Scan for the cell matching the given text and deliver its (x, y) coordinate at center. 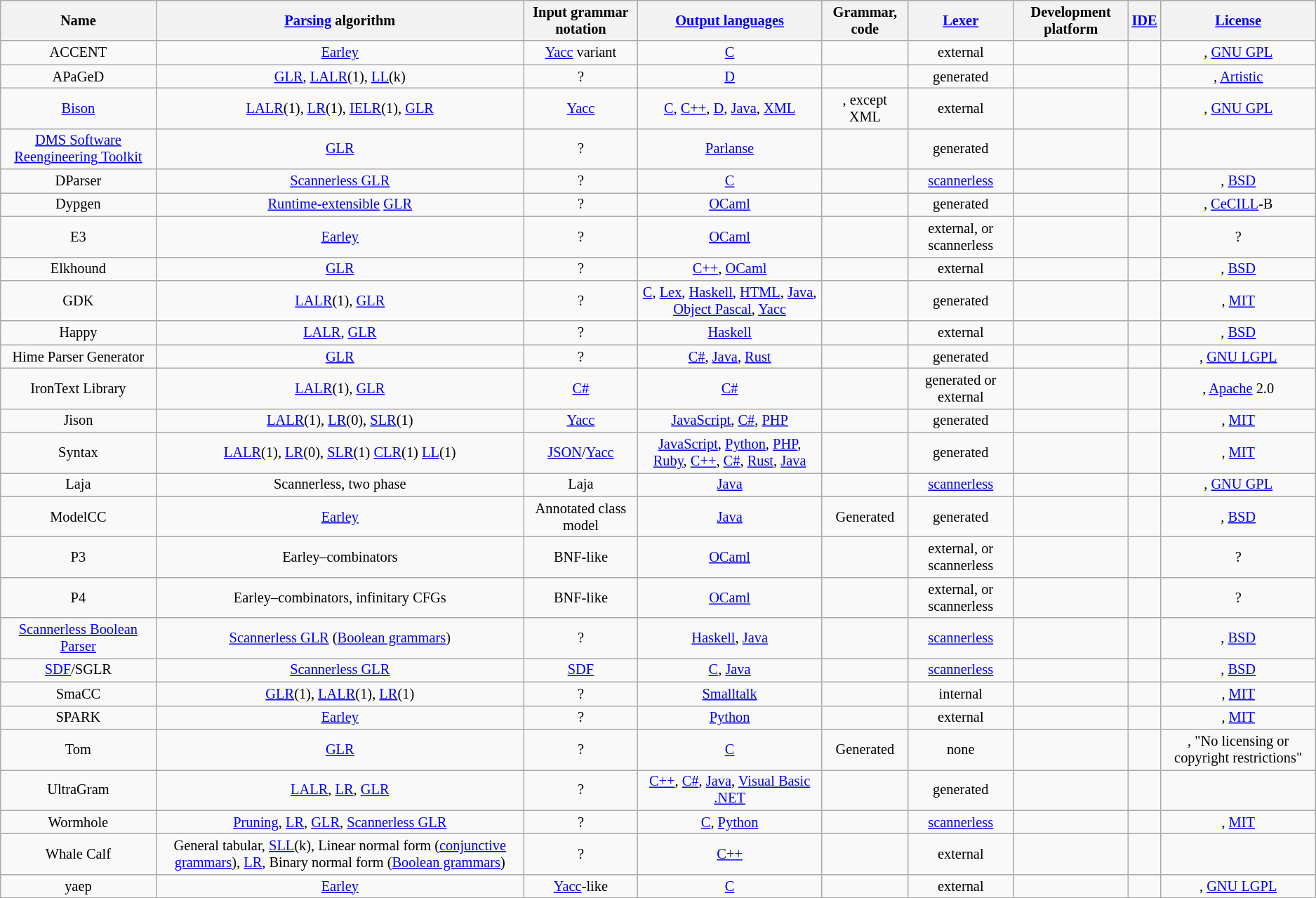
Name (79, 20)
D (730, 77)
P3 (79, 557)
Python (730, 718)
LALR, LR, GLR (340, 790)
C, C++, D, Java, XML (730, 108)
, "No licensing or copyright restrictions" (1238, 749)
C++, C#, Java, Visual Basic .NET (730, 790)
internal (961, 694)
DMS Software Reengineering Toolkit (79, 149)
Hime Parser Generator (79, 357)
, Artistic (1238, 77)
P4 (79, 597)
, Apache 2.0 (1238, 388)
UltraGram (79, 790)
Runtime-extensible GLR (340, 204)
SmaCC (79, 694)
, except XML (865, 108)
JavaScript, Python, PHP, Ruby, C++, C#, Rust, Java (730, 453)
License (1238, 20)
Lexer (961, 20)
LALR(1), LR(1), IELR(1), GLR (340, 108)
Bison (79, 108)
SPARK (79, 718)
JSON/Yacc (581, 453)
Yacc-like (581, 886)
IronText Library (79, 388)
Pruning, LR, GLR, Scannerless GLR (340, 822)
generated or external (961, 388)
Grammar, code (865, 20)
SDF (581, 670)
Happy (79, 333)
C, Java (730, 670)
ModelCC (79, 517)
LALR(1), LR(0), SLR(1) (340, 421)
GDK (79, 301)
Smalltalk (730, 694)
Whale Calf (79, 854)
C, Python (730, 822)
Tom (79, 749)
Development platform (1071, 20)
C, Lex, Haskell, HTML, Java, Object Pascal, Yacc (730, 301)
C#, Java, Rust (730, 357)
Annotated class model (581, 517)
, CeCILL-B (1238, 204)
C++, OCaml (730, 269)
Earley–combinators, infinitary CFGs (340, 597)
yaep (79, 886)
Haskell (730, 333)
General tabular, SLL(k), Linear normal form (conjunctive grammars), LR, Binary normal form (Boolean grammars) (340, 854)
Scannerless GLR (Boolean grammars) (340, 638)
LALR, GLR (340, 333)
GLR(1), LALR(1), LR(1) (340, 694)
DParser (79, 181)
Wormhole (79, 822)
Scannerless Boolean Parser (79, 638)
Parsing algorithm (340, 20)
SDF/SGLR (79, 670)
C++ (730, 854)
Output languages (730, 20)
ACCENT (79, 53)
Haskell, Java (730, 638)
GLR, LALR(1), LL(k) (340, 77)
APaGeD (79, 77)
Input grammar notation (581, 20)
Yacc variant (581, 53)
Earley–combinators (340, 557)
IDE (1145, 20)
Parlanse (730, 149)
none (961, 749)
E3 (79, 237)
Jison (79, 421)
Syntax (79, 453)
Elkhound (79, 269)
JavaScript, C#, PHP (730, 421)
Dypgen (79, 204)
Scannerless, two phase (340, 484)
LALR(1), LR(0), SLR(1) CLR(1) LL(1) (340, 453)
